Extract the [x, y] coordinate from the center of the cell holding the provided text.  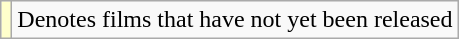
Denotes films that have not yet been released [235, 20]
